Detect which cell encompasses the target text, then output its (X, Y) center coordinate. 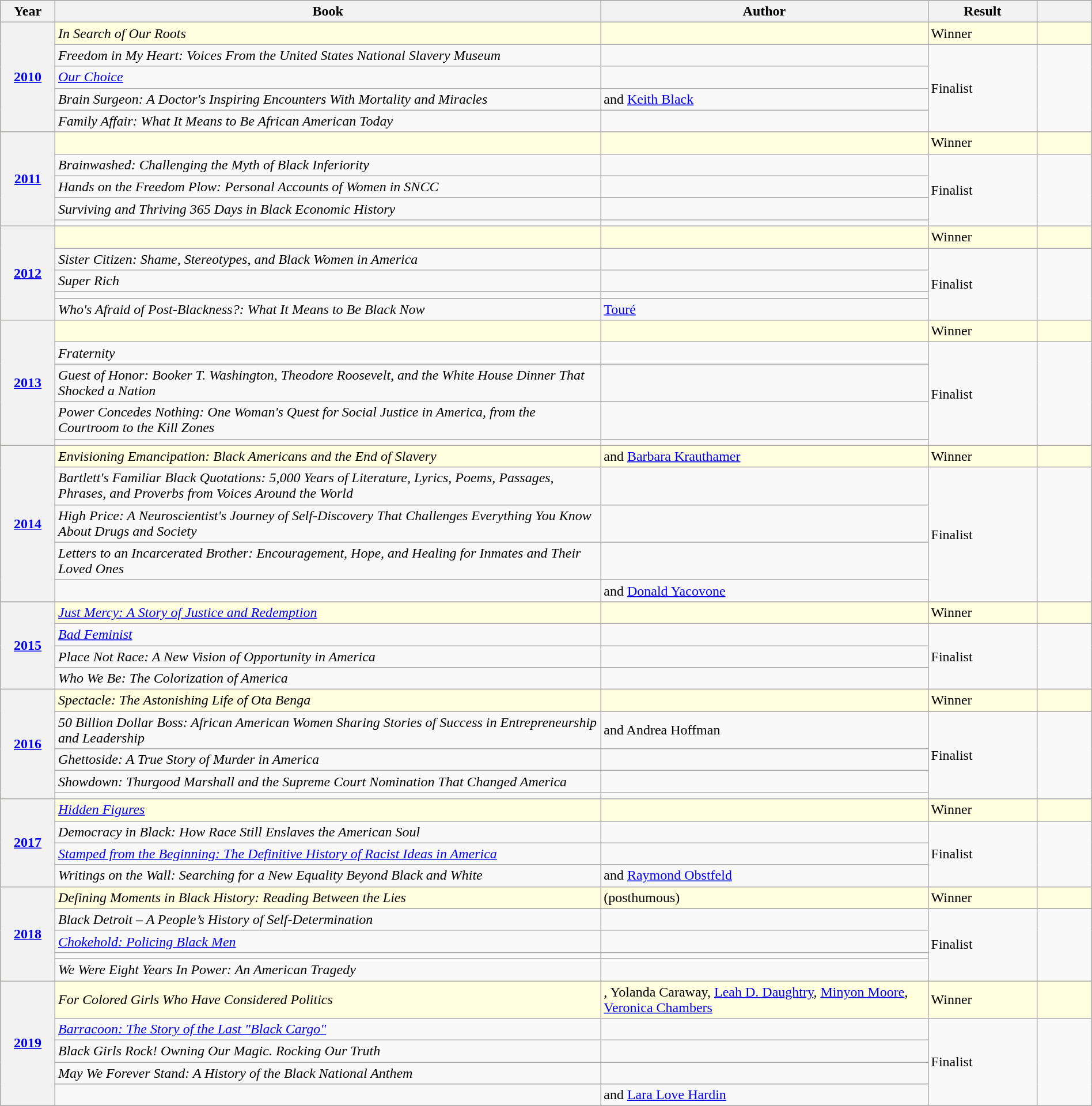
2015 (28, 645)
and Raymond Obstfeld (764, 876)
Hands on the Freedom Plow: Personal Accounts of Women in SNCC (327, 187)
Who's Afraid of Post-Blackness?: What It Means to Be Black Now (327, 309)
Place Not Race: A New Vision of Opportunity in America (327, 656)
2016 (28, 744)
Envisioning Emancipation: Black Americans and the End of Slavery (327, 456)
2012 (28, 273)
2017 (28, 843)
Touré (764, 309)
Guest of Honor: Booker T. Washington, Theodore Roosevelt, and the White House Dinner That Shocked a Nation (327, 382)
, Yolanda Caraway, Leah D. Daughtry, Minyon Moore, Veronica Chambers (764, 999)
Surviving and Thriving 365 Days in Black Economic History (327, 209)
Bartlett's Familiar Black Quotations: 5,000 Years of Literature, Lyrics, Poems, Passages, Phrases, and Proverbs from Voices Around the World (327, 486)
and Barbara Krauthamer (764, 456)
In Search of Our Roots (327, 33)
Fraternity (327, 353)
Brainwashed: Challenging the Myth of Black Inferiority (327, 165)
Defining Moments in Black History: Reading Between the Lies (327, 897)
2019 (28, 1043)
Letters to an Incarcerated Brother: Encouragement, Hope, and Healing for Inmates and Their Loved Ones (327, 561)
Black Girls Rock! Owning Our Magic. Rocking Our Truth (327, 1051)
Writings on the Wall: Searching for a New Equality Beyond Black and White (327, 876)
Spectacle: The Astonishing Life of Ota Benga (327, 700)
Just Mercy: A Story of Justice and Redemption (327, 612)
2010 (28, 77)
and Lara Love Hardin (764, 1095)
Author (764, 12)
Power Concedes Nothing: One Woman's Quest for Social Justice in America, from the Courtroom to the Kill Zones (327, 421)
Super Rich (327, 281)
50 Billion Dollar Boss: African American Women Sharing Stories of Success in Entrepreneurship and Leadership (327, 730)
Who We Be: The Colorization of America (327, 679)
Showdown: Thurgood Marshall and the Supreme Court Nomination That Changed America (327, 782)
and Keith Black (764, 99)
May We Forever Stand: A History of the Black National Anthem (327, 1073)
Book (327, 12)
Hidden Figures (327, 810)
and Andrea Hoffman (764, 730)
and Donald Yacovone (764, 590)
(posthumous) (764, 897)
Black Detroit – A People’s History of Self-Determination (327, 919)
2014 (28, 523)
Result (983, 12)
Our Choice (327, 77)
2013 (28, 382)
Chokehold: Policing Black Men (327, 941)
We Were Eight Years In Power: An American Tragedy (327, 969)
For Colored Girls Who Have Considered Politics (327, 999)
Stamped from the Beginning: The Definitive History of Racist Ideas in America (327, 854)
High Price: A Neuroscientist's Journey of Self-Discovery That Challenges Everything You Know About Drugs and Society (327, 523)
Barracoon: The Story of the Last "Black Cargo" (327, 1029)
Year (28, 12)
2018 (28, 933)
Freedom in My Heart: Voices From the United States National Slavery Museum (327, 55)
Sister Citizen: Shame, Stereotypes, and Black Women in America (327, 259)
Family Affair: What It Means to Be African American Today (327, 121)
Democracy in Black: How Race Still Enslaves the American Soul (327, 832)
Ghettoside: A True Story of Murder in America (327, 760)
2011 (28, 179)
Bad Feminist (327, 634)
Brain Surgeon: A Doctor's Inspiring Encounters With Mortality and Miracles (327, 99)
